Locate the cell with the specified text and output its (x, y) center coordinate. 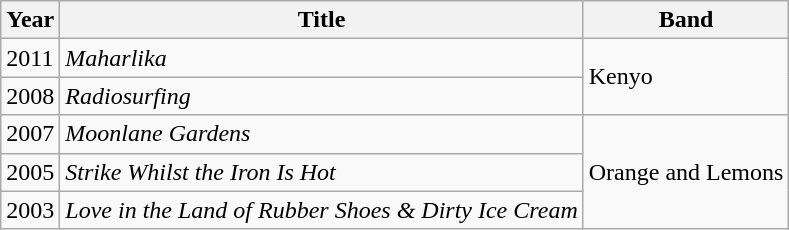
Moonlane Gardens (322, 134)
Strike Whilst the Iron Is Hot (322, 172)
Love in the Land of Rubber Shoes & Dirty Ice Cream (322, 210)
2007 (30, 134)
Kenyo (686, 77)
Title (322, 20)
2003 (30, 210)
2008 (30, 96)
2011 (30, 58)
Year (30, 20)
Band (686, 20)
2005 (30, 172)
Maharlika (322, 58)
Orange and Lemons (686, 172)
Radiosurfing (322, 96)
